Return the [x, y] coordinate for the center point of the cell that contains the specified text.  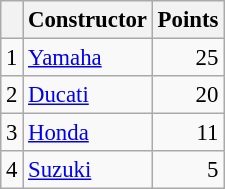
2 [12, 95]
Honda [88, 133]
11 [188, 133]
Points [188, 20]
25 [188, 58]
3 [12, 133]
5 [188, 170]
Suzuki [88, 170]
1 [12, 58]
Yamaha [88, 58]
Constructor [88, 20]
Ducati [88, 95]
20 [188, 95]
4 [12, 170]
